Return the (X, Y) coordinate for the center point of the cell that contains the specified text.  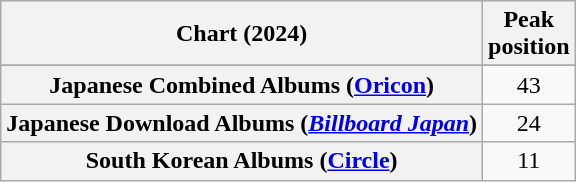
11 (529, 161)
Japanese Combined Albums (Oricon) (242, 85)
Peakposition (529, 34)
Japanese Download Albums (Billboard Japan) (242, 123)
South Korean Albums (Circle) (242, 161)
43 (529, 85)
24 (529, 123)
Chart (2024) (242, 34)
